Return (x, y) of the center of cell containing provided text 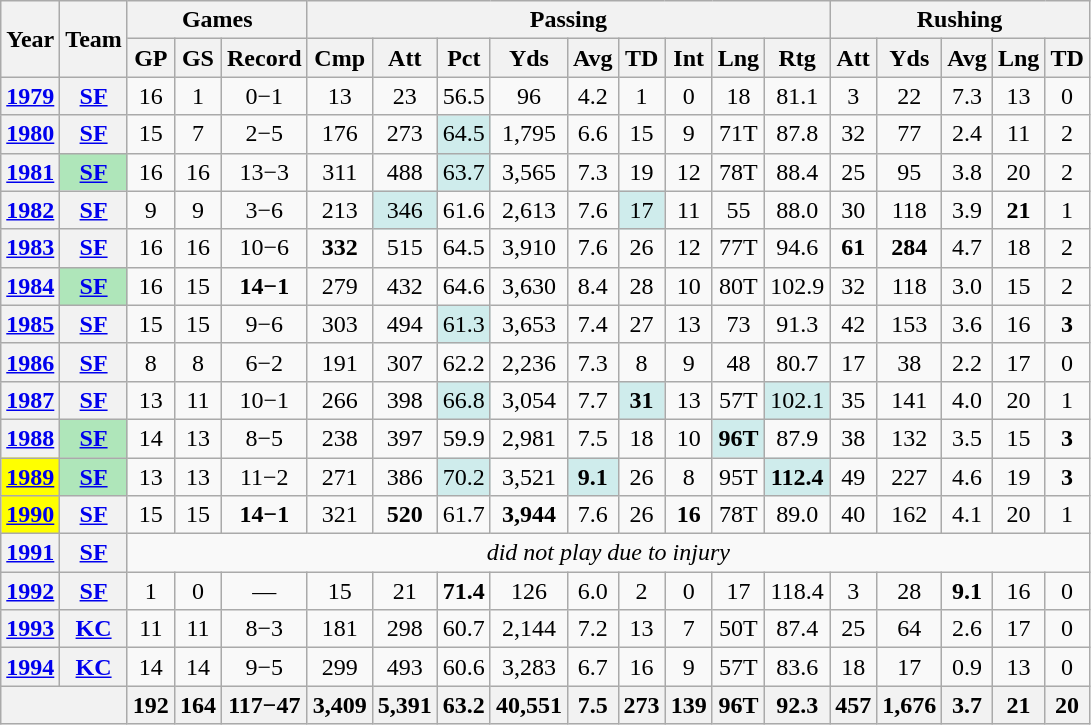
398 (404, 400)
1980 (30, 134)
2,236 (528, 362)
42 (854, 324)
88.0 (798, 210)
126 (528, 591)
95 (910, 172)
7.2 (592, 629)
298 (404, 629)
91.3 (798, 324)
6.0 (592, 591)
96 (528, 96)
— (264, 591)
50T (738, 629)
2,981 (528, 438)
10−6 (264, 248)
49 (854, 477)
117−47 (264, 705)
2.6 (968, 629)
9−6 (264, 324)
4.6 (968, 477)
77T (738, 248)
40 (854, 515)
3,054 (528, 400)
1982 (30, 210)
89.0 (798, 515)
Rushing (960, 20)
1979 (30, 96)
1994 (30, 667)
332 (340, 248)
77 (910, 134)
Year (30, 39)
59.9 (464, 438)
73 (738, 324)
4.1 (968, 515)
164 (198, 705)
2.4 (968, 134)
271 (340, 477)
3.8 (968, 172)
Games (217, 20)
1,676 (910, 705)
35 (854, 400)
0.9 (968, 667)
0−1 (264, 96)
48 (738, 362)
GS (198, 58)
4.7 (968, 248)
1985 (30, 324)
3.5 (968, 438)
Int (688, 58)
213 (340, 210)
3,521 (528, 477)
493 (404, 667)
95T (738, 477)
1990 (30, 515)
10−1 (264, 400)
132 (910, 438)
Record (264, 58)
4.0 (968, 400)
3,910 (528, 248)
192 (150, 705)
61.6 (464, 210)
2,144 (528, 629)
Rtg (798, 58)
181 (340, 629)
1988 (30, 438)
1984 (30, 286)
62.2 (464, 362)
1983 (30, 248)
Pct (464, 58)
70.2 (464, 477)
139 (688, 705)
2.2 (968, 362)
307 (404, 362)
6.7 (592, 667)
66.8 (464, 400)
3,283 (528, 667)
520 (404, 515)
1993 (30, 629)
457 (854, 705)
311 (340, 172)
284 (910, 248)
432 (404, 286)
23 (404, 96)
94.6 (798, 248)
227 (910, 477)
3.6 (968, 324)
92.3 (798, 705)
80T (738, 286)
1991 (30, 553)
515 (404, 248)
8−5 (264, 438)
1986 (30, 362)
102.9 (798, 286)
494 (404, 324)
2−5 (264, 134)
61 (854, 248)
56.5 (464, 96)
5,391 (404, 705)
266 (340, 400)
6.6 (592, 134)
238 (340, 438)
88.4 (798, 172)
321 (340, 515)
7.7 (592, 400)
1989 (30, 477)
299 (340, 667)
162 (910, 515)
did not play due to injury (608, 553)
27 (642, 324)
GP (150, 58)
87.9 (798, 438)
64.6 (464, 286)
22 (910, 96)
7.4 (592, 324)
13−3 (264, 172)
61.3 (464, 324)
9−5 (264, 667)
3,944 (528, 515)
1992 (30, 591)
141 (910, 400)
Passing (568, 20)
60.6 (464, 667)
488 (404, 172)
8−3 (264, 629)
386 (404, 477)
191 (340, 362)
3−6 (264, 210)
6−2 (264, 362)
64 (910, 629)
Team (94, 39)
83.6 (798, 667)
3,653 (528, 324)
153 (910, 324)
279 (340, 286)
61.7 (464, 515)
60.7 (464, 629)
2,613 (528, 210)
346 (404, 210)
8.4 (592, 286)
3,565 (528, 172)
1987 (30, 400)
176 (340, 134)
55 (738, 210)
Cmp (340, 58)
81.1 (798, 96)
3,630 (528, 286)
80.7 (798, 362)
118.4 (798, 591)
1,795 (528, 134)
87.4 (798, 629)
3.7 (968, 705)
11−2 (264, 477)
303 (340, 324)
63.7 (464, 172)
31 (642, 400)
71T (738, 134)
1981 (30, 172)
3.9 (968, 210)
4.2 (592, 96)
63.2 (464, 705)
3.0 (968, 286)
71.4 (464, 591)
30 (854, 210)
102.1 (798, 400)
40,551 (528, 705)
112.4 (798, 477)
87.8 (798, 134)
397 (404, 438)
3,409 (340, 705)
